Pinpoint the cell where the given text exists, returning its (x, y) midpoint coordinate. 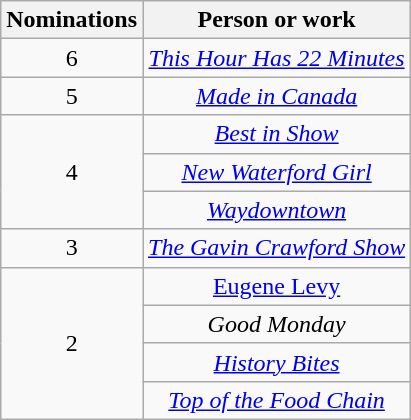
2 (72, 343)
3 (72, 248)
This Hour Has 22 Minutes (276, 58)
Made in Canada (276, 96)
Good Monday (276, 324)
Waydowntown (276, 210)
6 (72, 58)
5 (72, 96)
Best in Show (276, 134)
The Gavin Crawford Show (276, 248)
4 (72, 172)
New Waterford Girl (276, 172)
Top of the Food Chain (276, 400)
History Bites (276, 362)
Eugene Levy (276, 286)
Person or work (276, 20)
Nominations (72, 20)
